Capture the cell that displays the provided text and extract its [X, Y] central coordinate. 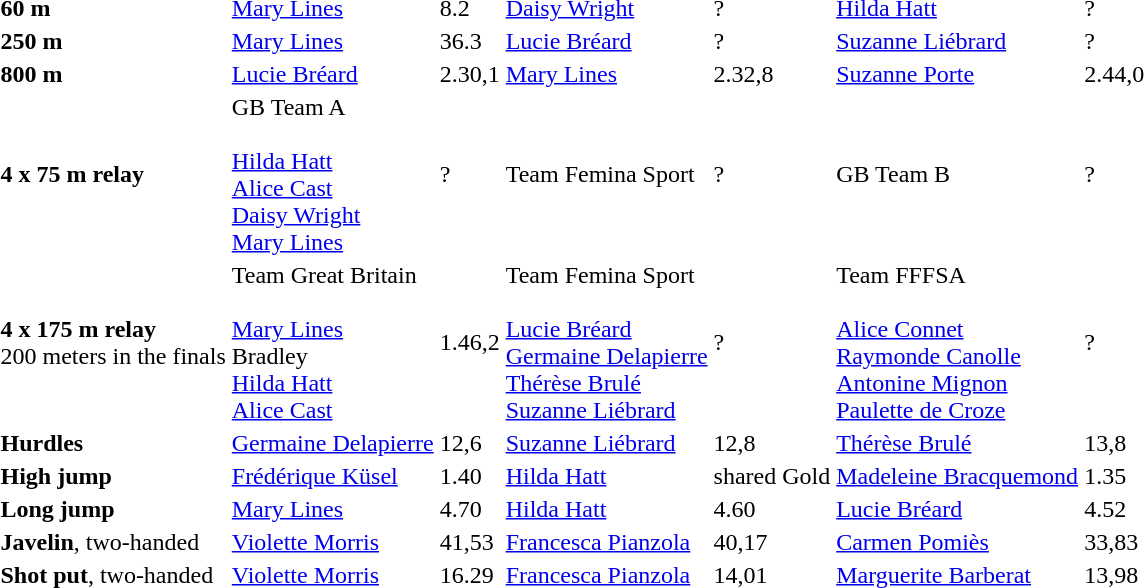
Francesca Pianzola [606, 542]
Team Femina SportLucie BréardGermaine DelapierreThérèse BruléSuzanne Liébrard [606, 342]
1.40 [470, 476]
Thérèse Brulé [958, 443]
36.3 [470, 41]
2.30,1 [470, 74]
2.32,8 [772, 74]
Team Femina Sport [606, 174]
Madeleine Bracquemond [958, 476]
Germaine Delapierre [332, 443]
shared Gold [772, 476]
GB Team A Hilda HattAlice CastDaisy WrightMary Lines [332, 174]
12,6 [470, 443]
12,8 [772, 443]
Carmen Pomiès [958, 542]
Team Great BritainMary LinesBradleyHilda HattAlice Cast [332, 342]
40,17 [772, 542]
GB Team B [958, 174]
4.60 [772, 509]
Team FFFSAAlice ConnetRaymonde CanolleAntonine MignonPaulette de Croze [958, 342]
Suzanne Porte [958, 74]
Frédérique Küsel [332, 476]
Violette Morris [332, 542]
41,53 [470, 542]
4.70 [470, 509]
1.46,2 [470, 342]
